Return the (X, Y) coordinate for the center point of the cell that contains the specified text.  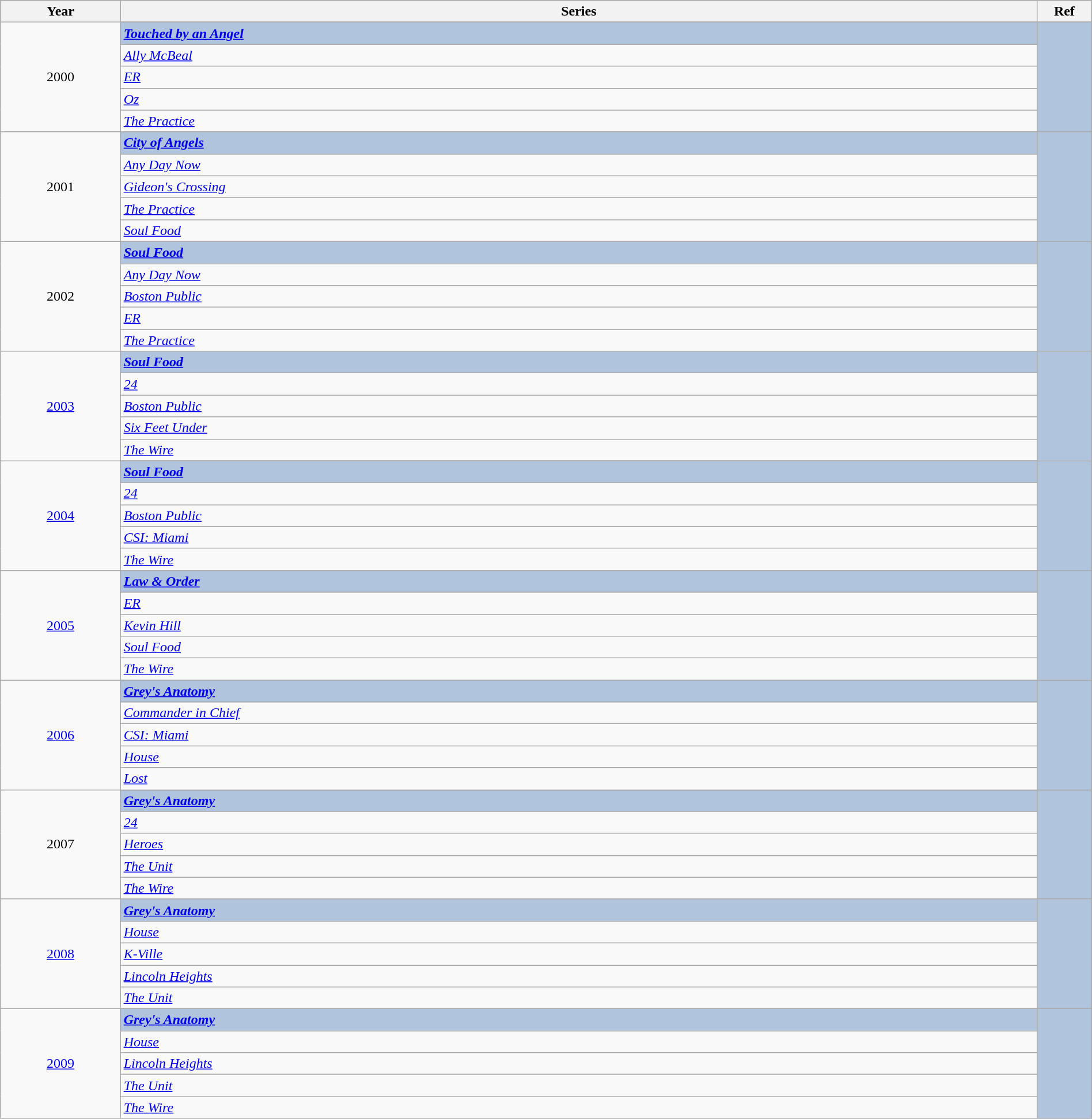
Heroes (578, 844)
2002 (60, 296)
2005 (60, 625)
Ref (1064, 12)
2008 (60, 954)
2003 (60, 406)
2006 (60, 735)
Ally McBeal (578, 55)
City of Angels (578, 143)
Law & Order (578, 581)
Kevin Hill (578, 625)
Series (578, 12)
Lost (578, 779)
Touched by an Angel (578, 33)
2000 (60, 77)
Year (60, 12)
Gideon's Crossing (578, 187)
K-Ville (578, 954)
2007 (60, 844)
Six Feet Under (578, 428)
2009 (60, 1064)
2004 (60, 515)
2001 (60, 187)
Oz (578, 99)
Commander in Chief (578, 713)
